Locate the cell with the specified text and output its (X, Y) center coordinate. 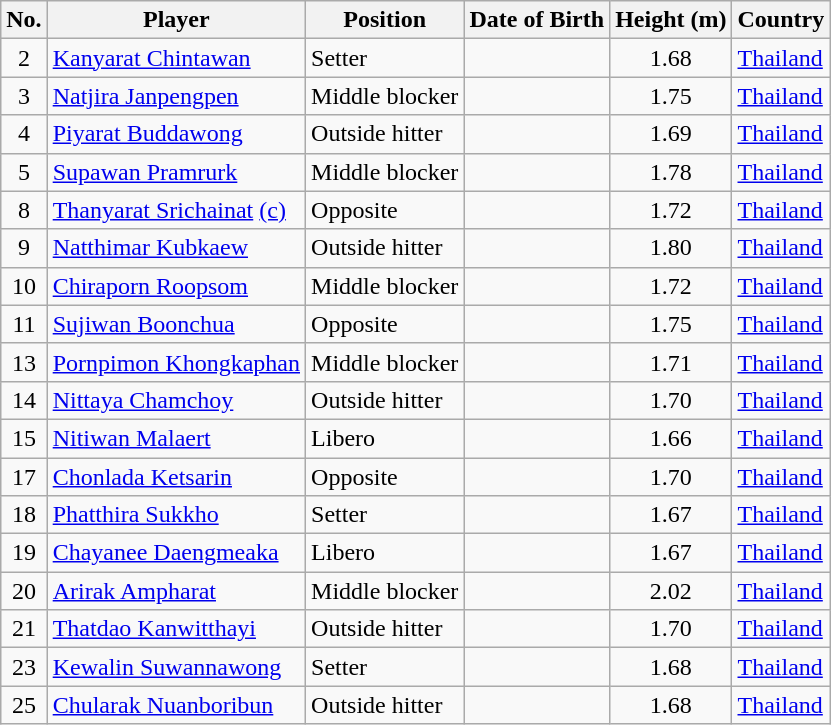
Chonlada Ketsarin (176, 477)
Thatdao Kanwitthayi (176, 629)
Supawan Pramrurk (176, 172)
Thanyarat Srichainat (c) (176, 210)
15 (24, 438)
Phatthira Sukkho (176, 515)
Piyarat Buddawong (176, 134)
21 (24, 629)
5 (24, 172)
Natjira Janpengpen (176, 96)
2.02 (671, 591)
13 (24, 362)
No. (24, 20)
Kanyarat Chintawan (176, 58)
1.66 (671, 438)
Date of Birth (537, 20)
14 (24, 400)
25 (24, 705)
Arirak Ampharat (176, 591)
Position (385, 20)
Chayanee Daengmeaka (176, 553)
10 (24, 286)
11 (24, 324)
1.71 (671, 362)
Sujiwan Boonchua (176, 324)
1.78 (671, 172)
Chularak Nuanboribun (176, 705)
2 (24, 58)
Kewalin Suwannawong (176, 667)
Nitiwan Malaert (176, 438)
3 (24, 96)
Player (176, 20)
Nittaya Chamchoy (176, 400)
19 (24, 553)
4 (24, 134)
Natthimar Kubkaew (176, 248)
1.69 (671, 134)
8 (24, 210)
Height (m) (671, 20)
17 (24, 477)
20 (24, 591)
23 (24, 667)
9 (24, 248)
Pornpimon Khongkaphan (176, 362)
Country (781, 20)
18 (24, 515)
1.80 (671, 248)
Chiraporn Roopsom (176, 286)
